Extract the (x, y) coordinate from the center of the cell holding the provided text.  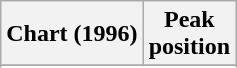
Chart (1996) (72, 34)
Peakposition (189, 34)
